Return the [X, Y] coordinate for the center point of the cell that contains the specified text.  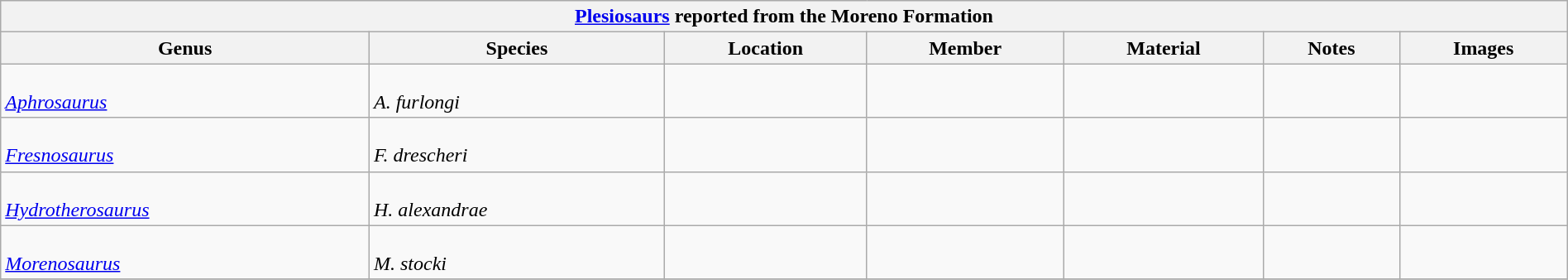
H. alexandrae [516, 199]
Member [965, 48]
M. stocki [516, 252]
Images [1484, 48]
Aphrosaurus [185, 91]
Location [766, 48]
Material [1163, 48]
Notes [1331, 48]
Genus [185, 48]
F. drescheri [516, 144]
Plesiosaurs reported from the Moreno Formation [784, 17]
Fresnosaurus [185, 144]
Morenosaurus [185, 252]
Hydrotherosaurus [185, 199]
Species [516, 48]
A. furlongi [516, 91]
